Scan for the cell matching the given text and deliver its (x, y) coordinate at center. 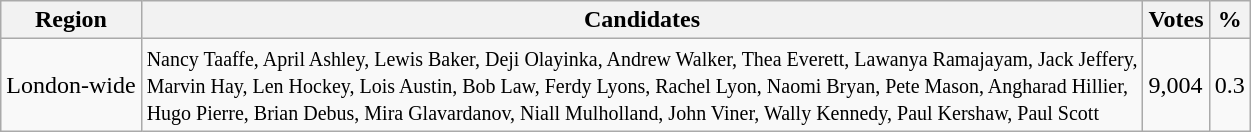
0.3 (1230, 85)
% (1230, 20)
Votes (1176, 20)
London-wide (71, 85)
9,004 (1176, 85)
Candidates (642, 20)
Region (71, 20)
